Return the (X, Y) coordinate for the center point of the cell that contains the specified text.  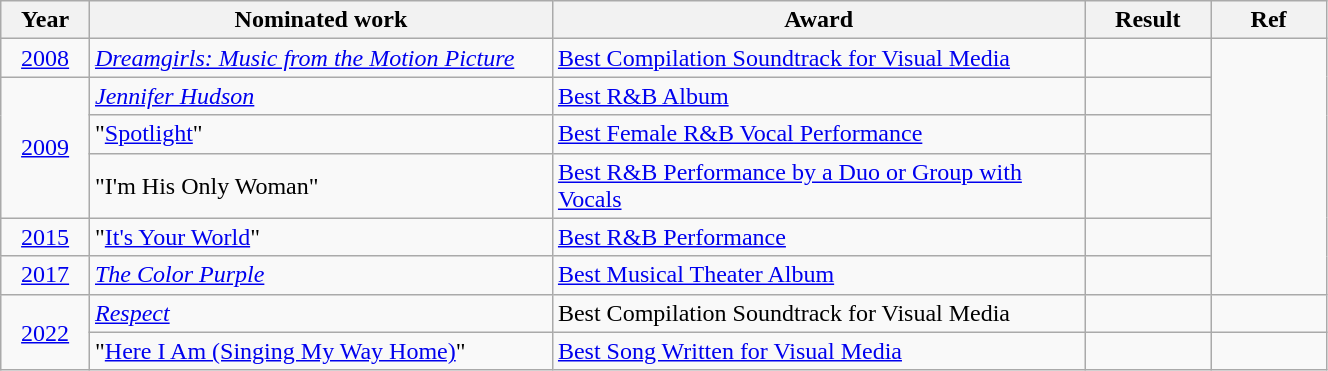
2008 (46, 58)
"It's Your World" (320, 237)
2017 (46, 275)
Result (1148, 20)
Best Song Written for Visual Media (818, 351)
Best Female R&B Vocal Performance (818, 134)
Best R&B Performance by a Duo or Group with Vocals (818, 186)
2009 (46, 148)
2022 (46, 332)
"Spotlight" (320, 134)
Ref (1269, 20)
Award (818, 20)
Dreamgirls: Music from the Motion Picture (320, 58)
Best R&B Performance (818, 237)
The Color Purple (320, 275)
Best R&B Album (818, 96)
"Here I Am (Singing My Way Home)" (320, 351)
Respect (320, 313)
Year (46, 20)
"I'm His Only Woman" (320, 186)
Jennifer Hudson (320, 96)
2015 (46, 237)
Best Musical Theater Album (818, 275)
Nominated work (320, 20)
